Pinpoint the cell where the given text exists, returning its [x, y] midpoint coordinate. 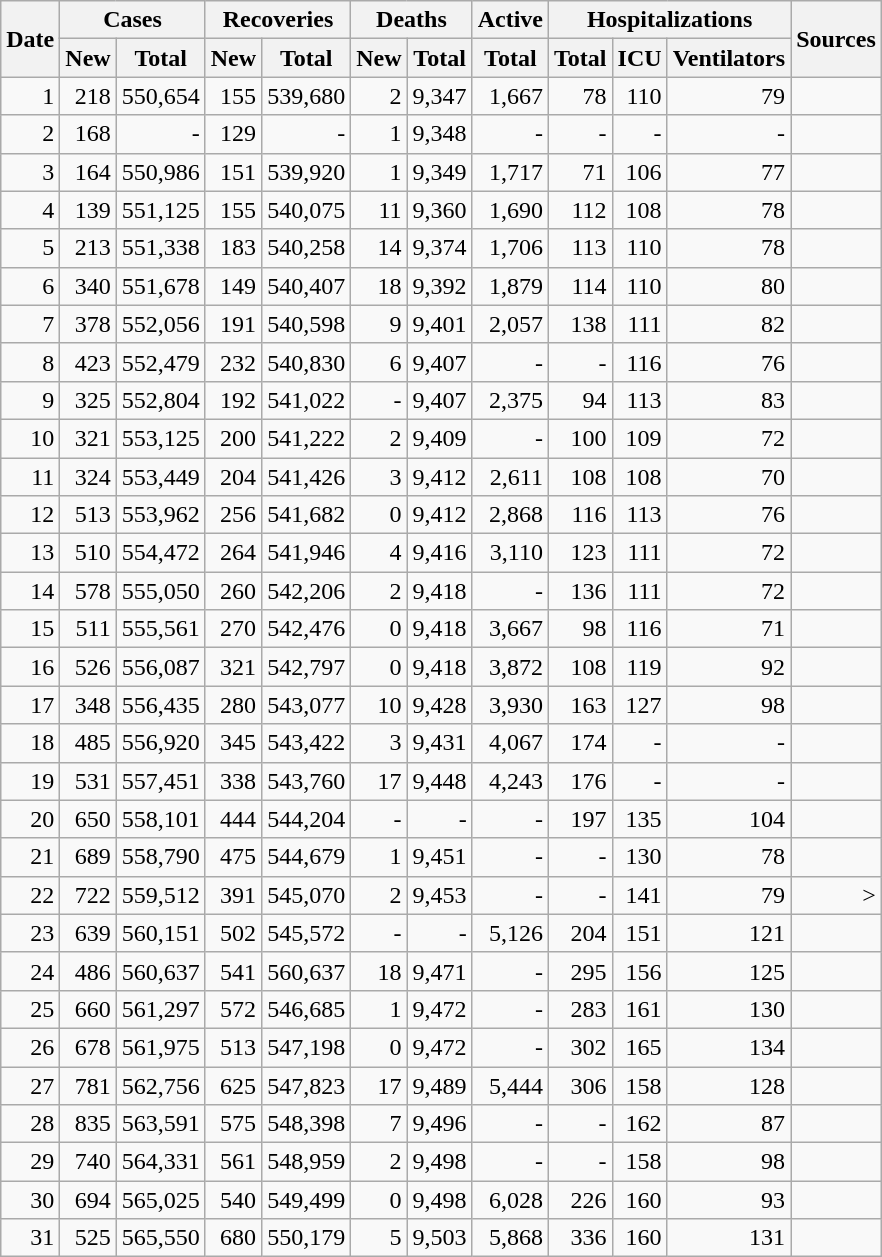
19 [30, 781]
660 [88, 1009]
149 [233, 286]
340 [88, 286]
192 [233, 400]
549,499 [306, 1200]
9,348 [440, 134]
260 [233, 591]
502 [233, 933]
13 [30, 553]
9,347 [440, 96]
543,077 [306, 705]
551,678 [160, 286]
722 [88, 895]
256 [233, 515]
109 [640, 438]
565,550 [160, 1238]
127 [640, 705]
575 [233, 1124]
9,416 [440, 553]
391 [233, 895]
556,435 [160, 705]
511 [88, 629]
131 [729, 1238]
560,151 [160, 933]
9,503 [440, 1238]
Sources [836, 39]
9,453 [440, 895]
6,028 [510, 1200]
9,360 [440, 210]
121 [729, 933]
306 [581, 1085]
9,349 [440, 172]
540 [233, 1200]
557,451 [160, 781]
345 [233, 743]
218 [88, 96]
27 [30, 1085]
31 [30, 1238]
22 [30, 895]
138 [581, 324]
264 [233, 553]
128 [729, 1085]
191 [233, 324]
23 [30, 933]
Recoveries [278, 20]
1,717 [510, 172]
555,561 [160, 629]
29 [30, 1162]
Ventilators [729, 58]
125 [729, 971]
139 [88, 210]
541,222 [306, 438]
551,125 [160, 210]
15 [30, 629]
2,868 [510, 515]
539,920 [306, 172]
543,422 [306, 743]
338 [233, 781]
550,986 [160, 172]
578 [88, 591]
104 [729, 819]
543,760 [306, 781]
547,823 [306, 1085]
162 [640, 1124]
485 [88, 743]
542,476 [306, 629]
24 [30, 971]
123 [581, 553]
Date [30, 39]
1,706 [510, 248]
475 [233, 857]
112 [581, 210]
5,444 [510, 1085]
302 [581, 1047]
93 [729, 1200]
540,258 [306, 248]
556,920 [160, 743]
114 [581, 286]
176 [581, 781]
548,398 [306, 1124]
25 [30, 1009]
540,830 [306, 362]
168 [88, 134]
20 [30, 819]
3,667 [510, 629]
1,667 [510, 96]
3,110 [510, 553]
5,126 [510, 933]
541,946 [306, 553]
531 [88, 781]
559,512 [160, 895]
2,375 [510, 400]
26 [30, 1047]
21 [30, 857]
2,057 [510, 324]
9,431 [440, 743]
9,392 [440, 286]
165 [640, 1047]
226 [581, 1200]
Hospitalizations [670, 20]
552,804 [160, 400]
106 [640, 172]
550,654 [160, 96]
9,428 [440, 705]
325 [88, 400]
550,179 [306, 1238]
546,685 [306, 1009]
200 [233, 438]
378 [88, 324]
82 [729, 324]
348 [88, 705]
9,451 [440, 857]
542,797 [306, 667]
548,959 [306, 1162]
526 [88, 667]
4,067 [510, 743]
678 [88, 1047]
539,680 [306, 96]
540,598 [306, 324]
92 [729, 667]
558,101 [160, 819]
174 [581, 743]
1,879 [510, 286]
545,572 [306, 933]
336 [581, 1238]
552,479 [160, 362]
213 [88, 248]
545,070 [306, 895]
561 [233, 1162]
2,611 [510, 477]
324 [88, 477]
164 [88, 172]
554,472 [160, 553]
183 [233, 248]
525 [88, 1238]
540,407 [306, 286]
136 [581, 591]
544,679 [306, 857]
129 [233, 134]
541,682 [306, 515]
541 [233, 971]
565,025 [160, 1200]
77 [729, 172]
444 [233, 819]
547,198 [306, 1047]
141 [640, 895]
161 [640, 1009]
9,489 [440, 1085]
119 [640, 667]
423 [88, 362]
541,022 [306, 400]
9,374 [440, 248]
510 [88, 553]
561,297 [160, 1009]
80 [729, 286]
280 [233, 705]
689 [88, 857]
625 [233, 1085]
Deaths [412, 20]
3,930 [510, 705]
1,690 [510, 210]
563,591 [160, 1124]
9,448 [440, 781]
94 [581, 400]
5,868 [510, 1238]
16 [30, 667]
12 [30, 515]
134 [729, 1047]
553,962 [160, 515]
295 [581, 971]
556,087 [160, 667]
639 [88, 933]
ICU [640, 58]
135 [640, 819]
680 [233, 1238]
70 [729, 477]
553,125 [160, 438]
544,204 [306, 819]
542,206 [306, 591]
83 [729, 400]
28 [30, 1124]
572 [233, 1009]
740 [88, 1162]
9,496 [440, 1124]
650 [88, 819]
163 [581, 705]
551,338 [160, 248]
232 [233, 362]
3,872 [510, 667]
486 [88, 971]
270 [233, 629]
197 [581, 819]
9,409 [440, 438]
> [836, 895]
100 [581, 438]
835 [88, 1124]
552,056 [160, 324]
8 [30, 362]
561,975 [160, 1047]
541,426 [306, 477]
558,790 [160, 857]
4,243 [510, 781]
562,756 [160, 1085]
283 [581, 1009]
694 [88, 1200]
Active [510, 20]
564,331 [160, 1162]
Cases [132, 20]
156 [640, 971]
540,075 [306, 210]
9,401 [440, 324]
30 [30, 1200]
87 [729, 1124]
781 [88, 1085]
555,050 [160, 591]
553,449 [160, 477]
9,471 [440, 971]
